Identify which cell holds the provided text, then report its (x, y) central coordinate. 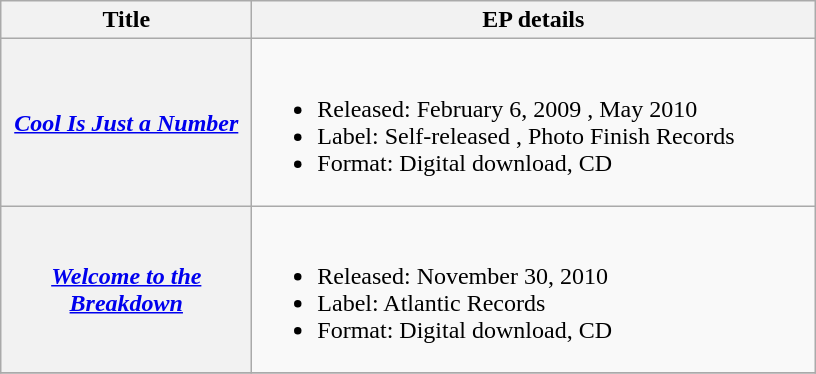
Released: November 30, 2010Label: Atlantic RecordsFormat: Digital download, CD (534, 290)
Welcome to the Breakdown (126, 290)
Released: February 6, 2009 , May 2010 Label: Self-released , Photo Finish Records Format: Digital download, CD (534, 122)
Title (126, 20)
EP details (534, 20)
Cool Is Just a Number (126, 122)
